Pinpoint the cell where the given text exists, returning its (x, y) midpoint coordinate. 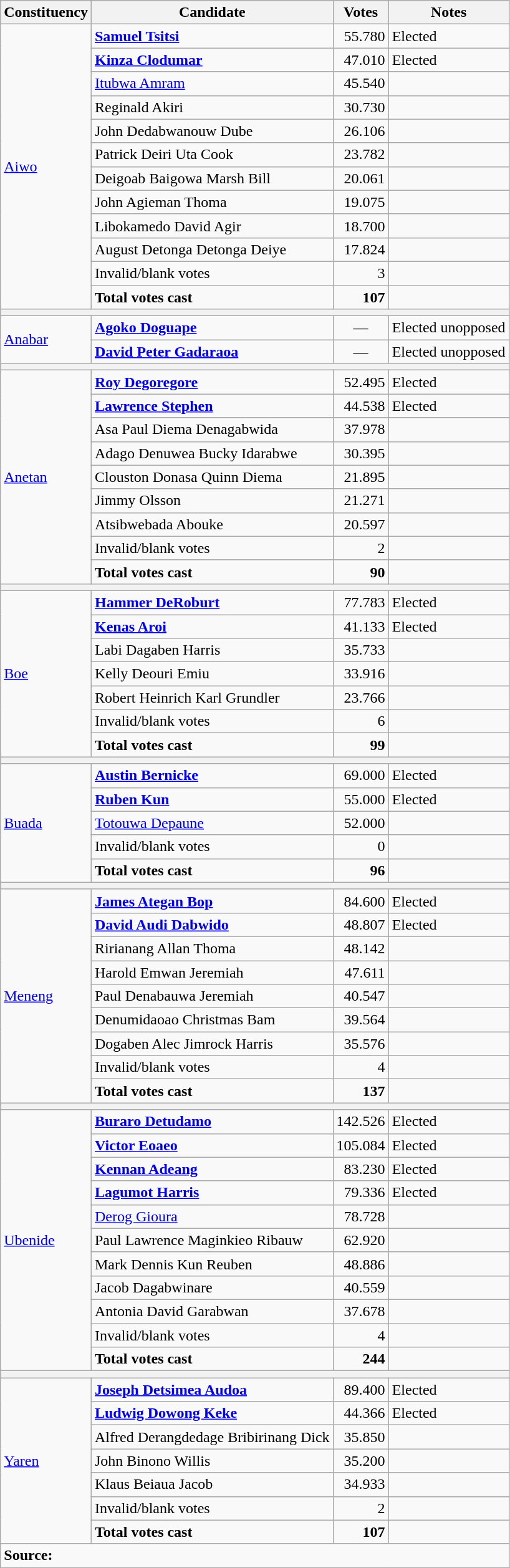
47.611 (360, 972)
30.395 (360, 453)
Atsibwebada Abouke (212, 524)
Paul Denabauwa Jeremiah (212, 996)
47.010 (360, 60)
Votes (360, 12)
30.730 (360, 107)
John Binono Willis (212, 1461)
83.230 (360, 1169)
23.766 (360, 698)
52.495 (360, 382)
Ruben Kun (212, 799)
62.920 (360, 1240)
Deigoab Baigowa Marsh Bill (212, 178)
Itubwa Amram (212, 84)
Candidate (212, 12)
Hammer DeRoburt (212, 602)
105.084 (360, 1145)
August Detonga Detonga Deiye (212, 249)
Patrick Deiri Uta Cook (212, 155)
90 (360, 572)
Jimmy Olsson (212, 501)
17.824 (360, 249)
23.782 (360, 155)
Ubenide (46, 1241)
Robert Heinrich Karl Grundler (212, 698)
44.366 (360, 1413)
Meneng (46, 996)
Klaus Beiaua Jacob (212, 1484)
39.564 (360, 1020)
Anabar (46, 340)
96 (360, 870)
Boe (46, 673)
Agoko Doguape (212, 328)
Austin Bernicke (212, 776)
21.895 (360, 477)
Kelly Deouri Emiu (212, 674)
Dogaben Alec Jimrock Harris (212, 1044)
Totouwa Depaune (212, 823)
44.538 (360, 406)
6 (360, 721)
55.780 (360, 36)
Reginald Akiri (212, 107)
137 (360, 1091)
Adago Denuwea Bucky Idarabwe (212, 453)
Kennan Adeang (212, 1169)
James Ategan Bop (212, 901)
Libokamedo David Agir (212, 226)
34.933 (360, 1484)
40.559 (360, 1287)
45.540 (360, 84)
Buraro Detudamo (212, 1122)
37.978 (360, 430)
Clouston Donasa Quinn Diema (212, 477)
48.807 (360, 925)
48.142 (360, 948)
Denumidaoao Christmas Bam (212, 1020)
78.728 (360, 1216)
26.106 (360, 131)
52.000 (360, 823)
35.576 (360, 1044)
Samuel Tsitsi (212, 36)
Notes (449, 12)
3 (360, 273)
18.700 (360, 226)
Alfred Derangdedage Bribirinang Dick (212, 1437)
Victor Eoaeo (212, 1145)
Derog Gioura (212, 1216)
21.271 (360, 501)
89.400 (360, 1390)
David Peter Gadaraoa (212, 352)
33.916 (360, 674)
Constituency (46, 12)
40.547 (360, 996)
Ririanang Allan Thoma (212, 948)
244 (360, 1359)
Lagumot Harris (212, 1193)
37.678 (360, 1311)
Antonia David Garabwan (212, 1311)
Asa Paul Diema Denagabwida (212, 430)
John Dedabwanouw Dube (212, 131)
Labi Dagaben Harris (212, 650)
79.336 (360, 1193)
Jacob Dagabwinare (212, 1287)
Kenas Aroi (212, 627)
Yaren (46, 1461)
Ludwig Dowong Keke (212, 1413)
55.000 (360, 799)
Buada (46, 823)
Paul Lawrence Maginkieo Ribauw (212, 1240)
77.783 (360, 602)
84.600 (360, 901)
41.133 (360, 627)
Anetan (46, 478)
48.886 (360, 1264)
20.597 (360, 524)
35.200 (360, 1461)
Kinza Clodumar (212, 60)
20.061 (360, 178)
99 (360, 745)
35.733 (360, 650)
Source: (254, 1556)
Lawrence Stephen (212, 406)
David Audi Dabwido (212, 925)
142.526 (360, 1122)
35.850 (360, 1437)
John Agieman Thoma (212, 202)
Mark Dennis Kun Reuben (212, 1264)
69.000 (360, 776)
0 (360, 847)
Joseph Detsimea Audoa (212, 1390)
Roy Degoregore (212, 382)
Harold Emwan Jeremiah (212, 972)
Aiwo (46, 167)
19.075 (360, 202)
